Determine the (x, y) coordinate at the center of the cell enclosing the given text.  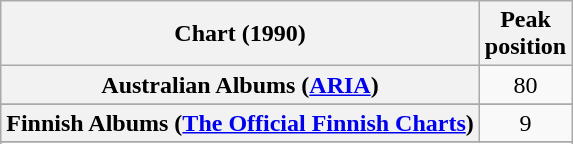
9 (525, 123)
Chart (1990) (240, 34)
80 (525, 85)
Australian Albums (ARIA) (240, 85)
Peakposition (525, 34)
Finnish Albums (The Official Finnish Charts) (240, 123)
